Determine the [X, Y] coordinate at the center of the cell enclosing the given text.  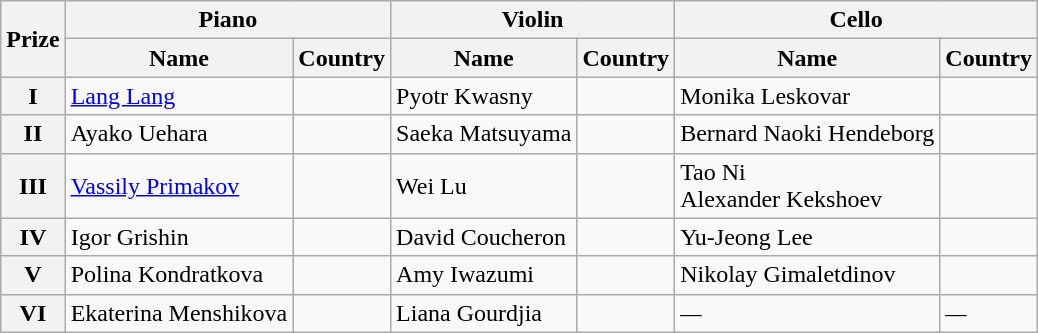
I [33, 96]
III [33, 186]
Ayako Uehara [179, 134]
Amy Iwazumi [484, 275]
Wei Lu [484, 186]
Tao NiAlexander Kekshoev [808, 186]
Monika Leskovar [808, 96]
Violin [533, 20]
Ekaterina Menshikova [179, 313]
Liana Gourdjia [484, 313]
Pyotr Kwasny [484, 96]
Cello [856, 20]
Lang Lang [179, 96]
Vassily Primakov [179, 186]
Polina Kondratkova [179, 275]
Yu-Jeong Lee [808, 237]
Piano [228, 20]
Saeka Matsuyama [484, 134]
Bernard Naoki Hendeborg [808, 134]
V [33, 275]
Nikolay Gimaletdinov [808, 275]
Igor Grishin [179, 237]
David Coucheron [484, 237]
II [33, 134]
Prize [33, 39]
IV [33, 237]
VI [33, 313]
